Capture the cell that displays the provided text and extract its [X, Y] central coordinate. 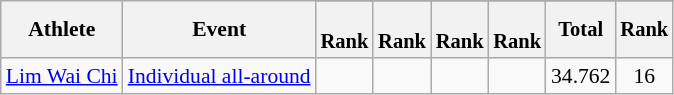
Total [580, 30]
Lim Wai Chi [62, 77]
34.762 [580, 77]
Event [220, 30]
Individual all-around [220, 77]
Athlete [62, 30]
16 [644, 77]
